Locate the cell with the specified text and output its (X, Y) center coordinate. 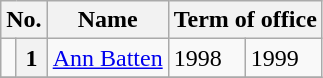
1998 (206, 58)
Name (108, 20)
1 (32, 58)
No. (24, 20)
Ann Batten (108, 58)
1999 (284, 58)
Term of office (245, 20)
